Identify which cell holds the provided text, then report its [x, y] central coordinate. 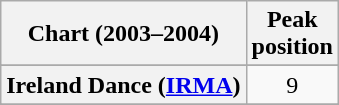
Chart (2003–2004) [124, 34]
Peakposition [292, 34]
Ireland Dance (IRMA) [124, 85]
9 [292, 85]
